Scan for the cell matching the given text and deliver its (x, y) coordinate at center. 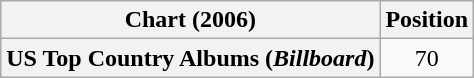
Position (427, 20)
US Top Country Albums (Billboard) (190, 58)
70 (427, 58)
Chart (2006) (190, 20)
